Provide the [X, Y] coordinate of the cell's center where the given text is located.  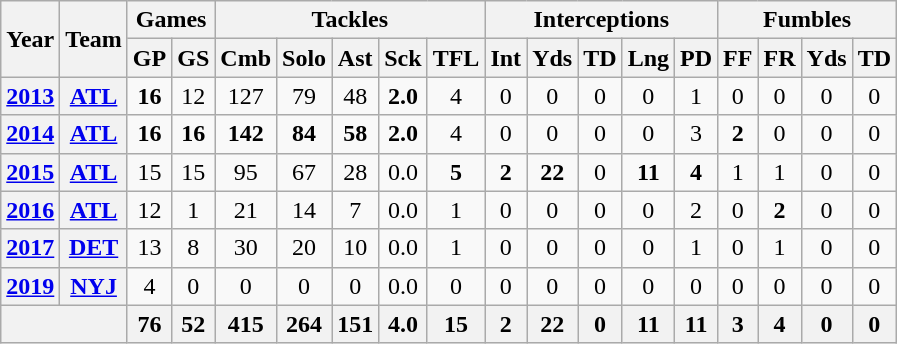
Team [94, 39]
415 [246, 324]
DET [94, 248]
2019 [30, 286]
Year [30, 39]
28 [356, 172]
30 [246, 248]
Games [170, 20]
Ast [356, 58]
14 [304, 210]
21 [246, 210]
52 [194, 324]
84 [304, 134]
95 [246, 172]
20 [304, 248]
127 [246, 96]
Int [506, 58]
79 [304, 96]
2016 [30, 210]
NYJ [94, 286]
Fumbles [808, 20]
2014 [30, 134]
Sck [403, 58]
2015 [30, 172]
2017 [30, 248]
76 [149, 324]
FR [780, 58]
Interceptions [602, 20]
142 [246, 134]
264 [304, 324]
8 [194, 248]
5 [456, 172]
4.0 [403, 324]
58 [356, 134]
10 [356, 248]
GP [149, 58]
13 [149, 248]
PD [696, 58]
GS [194, 58]
7 [356, 210]
67 [304, 172]
Lng [648, 58]
151 [356, 324]
Cmb [246, 58]
2013 [30, 96]
48 [356, 96]
Solo [304, 58]
FF [738, 58]
TFL [456, 58]
Tackles [350, 20]
